Identify which cell holds the provided text, then report its (x, y) central coordinate. 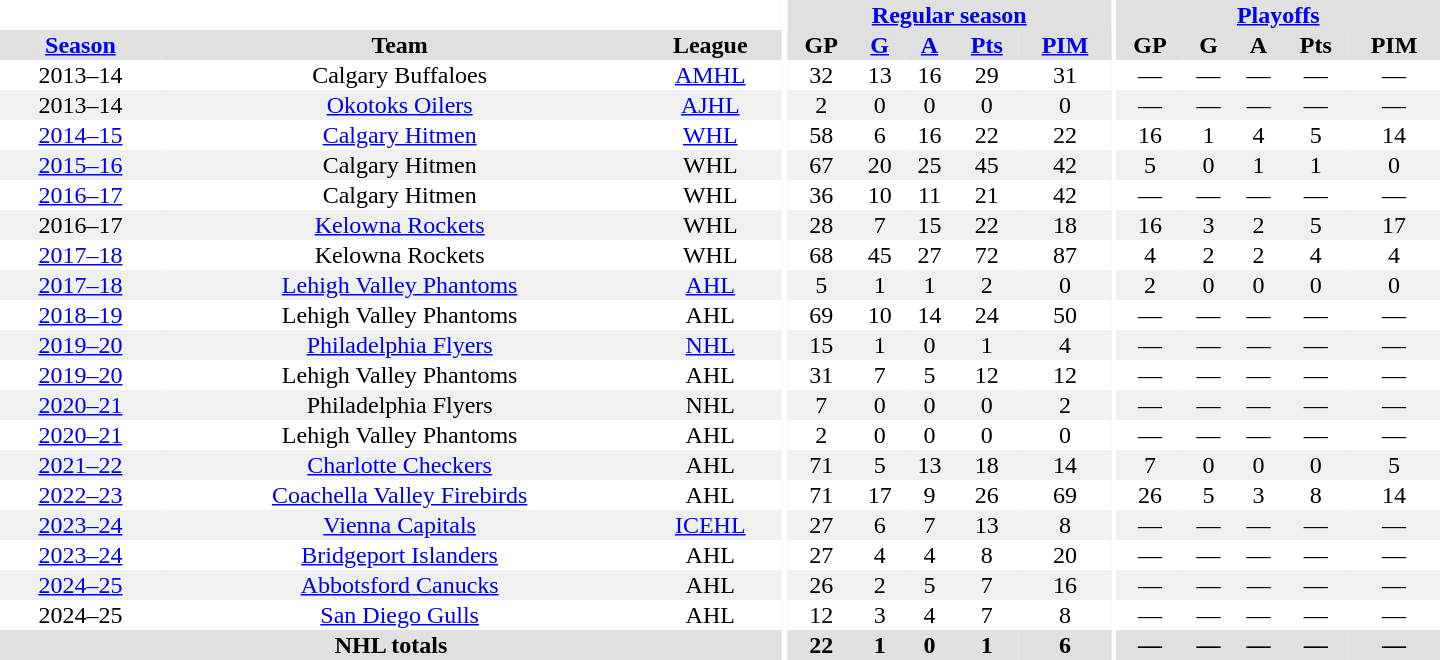
Okotoks Oilers (400, 105)
Regular season (950, 15)
NHL totals (391, 645)
11 (930, 195)
68 (822, 255)
2014–15 (80, 135)
Team (400, 45)
Playoffs (1278, 15)
League (711, 45)
50 (1065, 315)
2015–16 (80, 165)
Calgary Buffaloes (400, 75)
67 (822, 165)
2018–19 (80, 315)
25 (930, 165)
AMHL (711, 75)
58 (822, 135)
Season (80, 45)
2022–23 (80, 495)
21 (986, 195)
36 (822, 195)
29 (986, 75)
72 (986, 255)
32 (822, 75)
Vienna Capitals (400, 525)
28 (822, 225)
87 (1065, 255)
AJHL (711, 105)
Bridgeport Islanders (400, 555)
ICEHL (711, 525)
San Diego Gulls (400, 615)
Abbotsford Canucks (400, 585)
24 (986, 315)
2021–22 (80, 465)
Coachella Valley Firebirds (400, 495)
Charlotte Checkers (400, 465)
9 (930, 495)
